Extract the (X, Y) coordinate from the center of the cell holding the provided text.  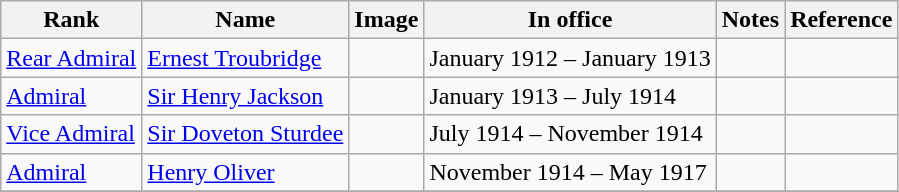
Vice Admiral (72, 134)
Rear Admiral (72, 58)
Ernest Troubridge (246, 58)
In office (570, 20)
July 1914 – November 1914 (570, 134)
Rank (72, 20)
Image (386, 20)
January 1913 – July 1914 (570, 96)
Henry Oliver (246, 172)
Name (246, 20)
January 1912 – January 1913 (570, 58)
Reference (842, 20)
Sir Henry Jackson (246, 96)
Sir Doveton Sturdee (246, 134)
Notes (750, 20)
November 1914 – May 1917 (570, 172)
